For the text-containing cell, return its midpoint in [X, Y] coordinate format. 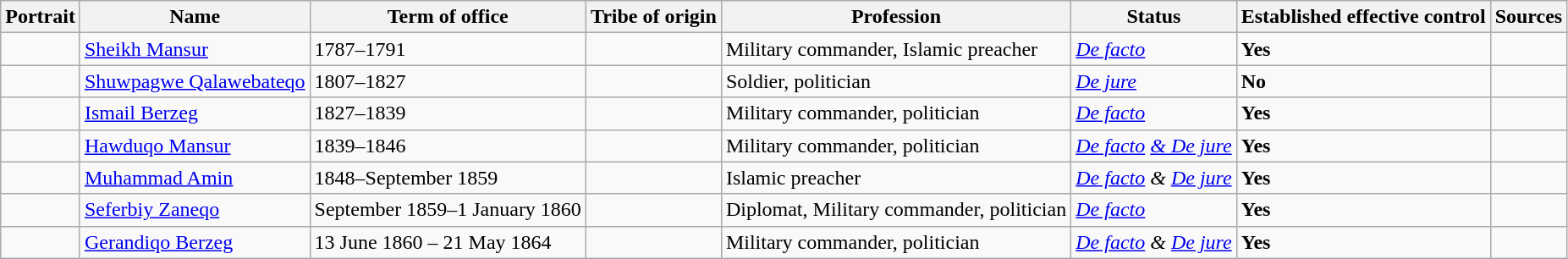
Established effective control [1363, 17]
Islamic preacher [895, 178]
Soldier, politician [895, 81]
Profession [895, 17]
1787–1791 [448, 49]
De jure [1154, 81]
1848–September 1859 [448, 178]
Shuwpagwe Qalawebateqo [195, 81]
Portrait [41, 17]
1807–1827 [448, 81]
Name [195, 17]
Hawduqo Mansur [195, 146]
Term of office [448, 17]
Military commander, Islamic preacher [895, 49]
1839–1846 [448, 146]
Sheikh Mansur [195, 49]
Status [1154, 17]
September 1859–1 January 1860 [448, 210]
Diplomat, Military commander, politician [895, 210]
Sources [1528, 17]
13 June 1860 – 21 May 1864 [448, 242]
Gerandiqo Berzeg [195, 242]
No [1363, 81]
Tribe of origin [653, 17]
Ismail Berzeg [195, 113]
Seferbiy Zaneqo [195, 210]
1827–1839 [448, 113]
Muhammad Amin [195, 178]
